Find where the given text appears and provide that cell's center as [X, Y] coordinate. 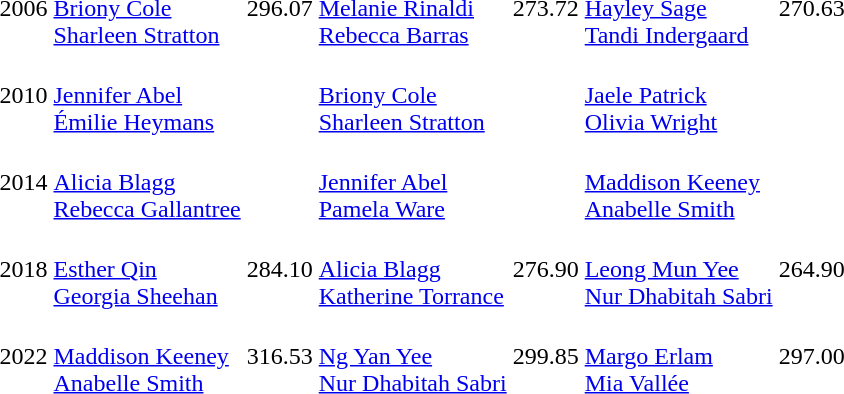
Alicia BlaggKatherine Torrance [412, 269]
Leong Mun YeeNur Dhabitah Sabri [678, 269]
Jennifer AbelPamela Ware [412, 182]
Briony ColeSharleen Stratton [412, 95]
Jennifer AbelÉmilie Heymans [147, 95]
Jaele PatrickOlivia Wright [678, 95]
Maddison KeeneyAnabelle Smith [678, 182]
276.90 [546, 269]
Esther QinGeorgia Sheehan [147, 269]
284.10 [280, 269]
Alicia BlaggRebecca Gallantree [147, 182]
